Determine the [x, y] coordinate at the center of the cell enclosing the given text.  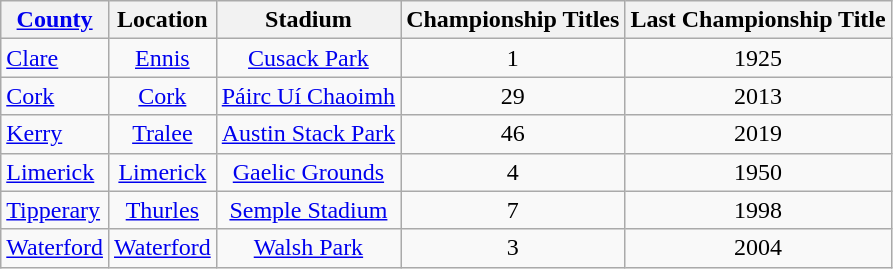
Cusack Park [308, 58]
Walsh Park [308, 248]
7 [513, 210]
Last Championship Title [758, 20]
Ennis [162, 58]
Stadium [308, 20]
Semple Stadium [308, 210]
Location [162, 20]
3 [513, 248]
1950 [758, 172]
Gaelic Grounds [308, 172]
4 [513, 172]
46 [513, 134]
Clare [55, 58]
2004 [758, 248]
Championship Titles [513, 20]
Thurles [162, 210]
1998 [758, 210]
29 [513, 96]
Tralee [162, 134]
1 [513, 58]
Austin Stack Park [308, 134]
2013 [758, 96]
Kerry [55, 134]
Tipperary [55, 210]
1925 [758, 58]
County [55, 20]
Páirc Uí Chaoimh [308, 96]
2019 [758, 134]
